Determine the (X, Y) coordinate at the center of the cell enclosing the given text.  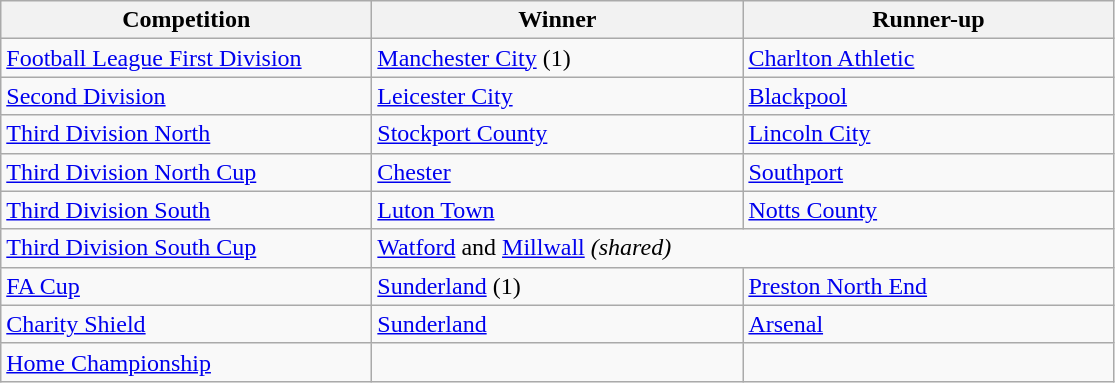
Lincoln City (928, 134)
Winner (558, 20)
Notts County (928, 210)
Chester (558, 172)
Third Division North Cup (186, 172)
Charity Shield (186, 324)
Third Division South Cup (186, 248)
Manchester City (1) (558, 58)
Runner-up (928, 20)
Arsenal (928, 324)
Luton Town (558, 210)
Preston North End (928, 286)
Watford and Millwall (shared) (743, 248)
Competition (186, 20)
Blackpool (928, 96)
Sunderland (1) (558, 286)
Second Division (186, 96)
Football League First Division (186, 58)
Home Championship (186, 362)
Southport (928, 172)
Leicester City (558, 96)
Third Division North (186, 134)
Third Division South (186, 210)
Stockport County (558, 134)
Charlton Athletic (928, 58)
Sunderland (558, 324)
FA Cup (186, 286)
